Pinpoint the cell where the given text exists, returning its (X, Y) midpoint coordinate. 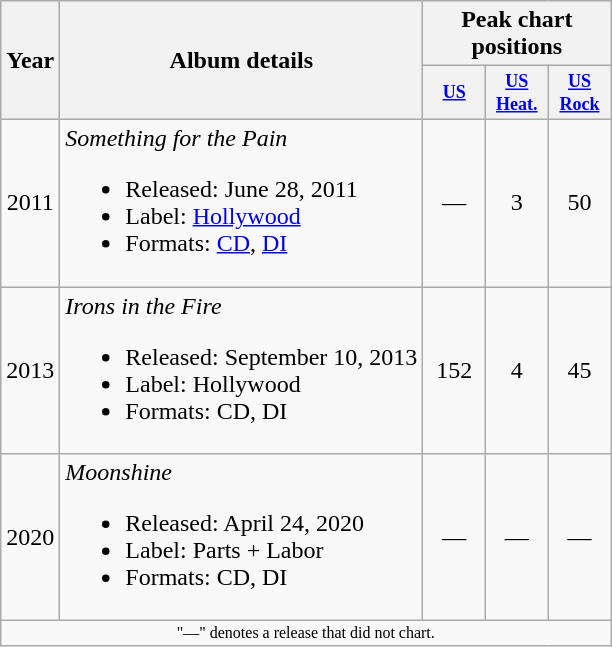
Year (30, 60)
"—" denotes a release that did not chart. (306, 633)
2013 (30, 370)
MoonshineReleased: April 24, 2020Label: Parts + LaborFormats: CD, DI (242, 538)
Irons in the FireReleased: September 10, 2013Label: HollywoodFormats: CD, DI (242, 370)
3 (516, 202)
50 (580, 202)
USHeat. (516, 93)
4 (516, 370)
45 (580, 370)
152 (454, 370)
USRock (580, 93)
Something for the PainReleased: June 28, 2011Label: HollywoodFormats: CD, DI (242, 202)
Peak chart positions (517, 34)
Album details (242, 60)
2011 (30, 202)
US (454, 93)
2020 (30, 538)
